Scan for the cell matching the given text and deliver its [x, y] coordinate at center. 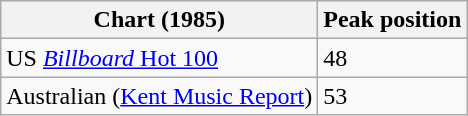
US Billboard Hot 100 [160, 58]
Chart (1985) [160, 20]
48 [392, 58]
Peak position [392, 20]
53 [392, 96]
Australian (Kent Music Report) [160, 96]
